Find where the given text appears and provide that cell's center as (X, Y) coordinate. 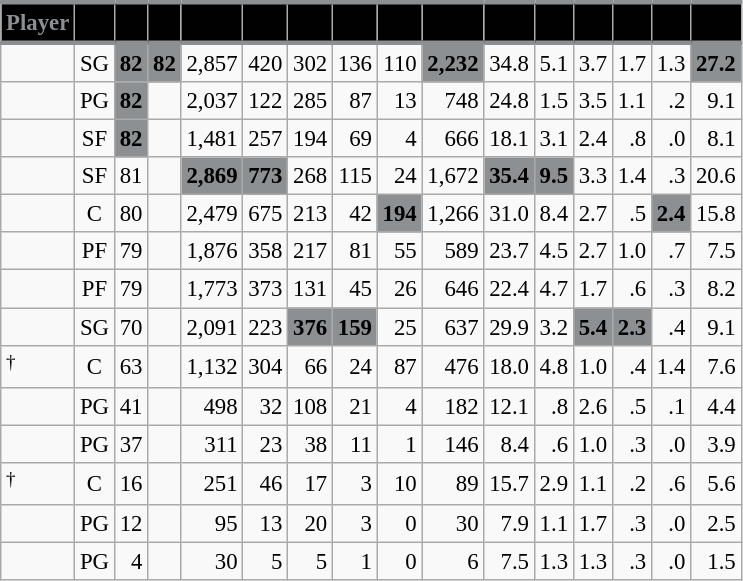
16 (130, 484)
146 (453, 444)
666 (453, 139)
251 (212, 484)
21 (354, 406)
66 (310, 366)
773 (266, 176)
26 (400, 289)
24.8 (509, 101)
311 (212, 444)
1,266 (453, 214)
2,037 (212, 101)
2,479 (212, 214)
182 (453, 406)
2,857 (212, 62)
20 (310, 524)
23 (266, 444)
748 (453, 101)
1,132 (212, 366)
373 (266, 289)
27.2 (716, 62)
376 (310, 327)
Player (38, 22)
1,481 (212, 139)
31.0 (509, 214)
6 (453, 561)
4.4 (716, 406)
5.6 (716, 484)
5.4 (592, 327)
420 (266, 62)
42 (354, 214)
9.5 (554, 176)
110 (400, 62)
217 (310, 251)
358 (266, 251)
15.8 (716, 214)
32 (266, 406)
11 (354, 444)
159 (354, 327)
5.1 (554, 62)
18.0 (509, 366)
1,876 (212, 251)
2.3 (632, 327)
115 (354, 176)
41 (130, 406)
285 (310, 101)
12 (130, 524)
2,869 (212, 176)
38 (310, 444)
646 (453, 289)
3.3 (592, 176)
23.7 (509, 251)
70 (130, 327)
46 (266, 484)
2.6 (592, 406)
17 (310, 484)
22.4 (509, 289)
35.4 (509, 176)
108 (310, 406)
213 (310, 214)
675 (266, 214)
3.5 (592, 101)
80 (130, 214)
637 (453, 327)
95 (212, 524)
498 (212, 406)
1,773 (212, 289)
25 (400, 327)
18.1 (509, 139)
20.6 (716, 176)
2,232 (453, 62)
37 (130, 444)
8.2 (716, 289)
2,091 (212, 327)
12.1 (509, 406)
1,672 (453, 176)
3.9 (716, 444)
223 (266, 327)
89 (453, 484)
476 (453, 366)
4.5 (554, 251)
63 (130, 366)
34.8 (509, 62)
8.1 (716, 139)
2.9 (554, 484)
3.2 (554, 327)
257 (266, 139)
4.7 (554, 289)
45 (354, 289)
7.6 (716, 366)
268 (310, 176)
.1 (672, 406)
10 (400, 484)
3.7 (592, 62)
302 (310, 62)
136 (354, 62)
304 (266, 366)
7.9 (509, 524)
131 (310, 289)
55 (400, 251)
.7 (672, 251)
69 (354, 139)
2.5 (716, 524)
29.9 (509, 327)
589 (453, 251)
4.8 (554, 366)
3.1 (554, 139)
15.7 (509, 484)
122 (266, 101)
